Return [x, y] of the center of cell containing provided text 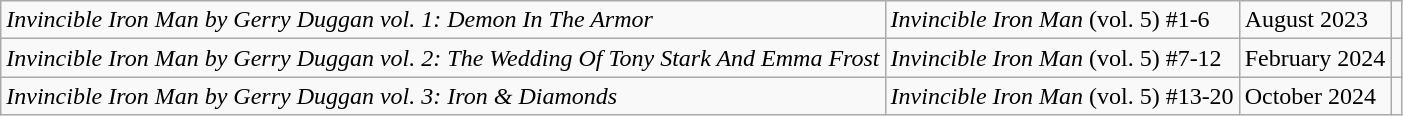
August 2023 [1315, 20]
Invincible Iron Man (vol. 5) #7-12 [1062, 58]
Invincible Iron Man (vol. 5) #13-20 [1062, 96]
October 2024 [1315, 96]
Invincible Iron Man by Gerry Duggan vol. 3: Iron & Diamonds [443, 96]
February 2024 [1315, 58]
Invincible Iron Man by Gerry Duggan vol. 2: The Wedding Of Tony Stark And Emma Frost [443, 58]
Invincible Iron Man by Gerry Duggan vol. 1: Demon In The Armor [443, 20]
Invincible Iron Man (vol. 5) #1-6 [1062, 20]
